Detect which cell encompasses the target text, then output its (X, Y) center coordinate. 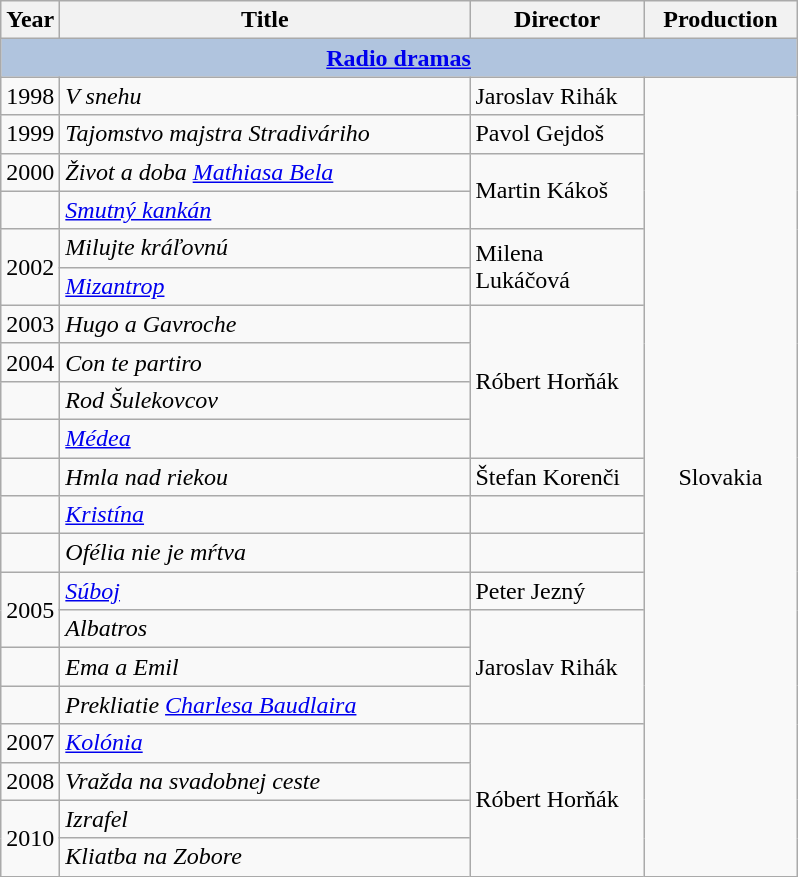
Súboj (265, 591)
Albatros (265, 629)
Ofélia nie je mŕtva (265, 553)
2010 (30, 838)
2003 (30, 324)
Kolónia (265, 743)
Pavol Gejdoš (558, 134)
2008 (30, 781)
Martin Kákoš (558, 191)
1998 (30, 96)
2002 (30, 267)
V snehu (265, 96)
Izrafel (265, 819)
Ema a Emil (265, 667)
2000 (30, 172)
Štefan Korenči (558, 477)
2005 (30, 610)
Vražda na svadobnej ceste (265, 781)
Prekliatie Charlesa Baudlaira (265, 705)
Production (720, 20)
Kristína (265, 515)
Mizantrop (265, 286)
Život a doba Mathiasa Bela (265, 172)
Milujte kráľovnú (265, 248)
2007 (30, 743)
Tajomstvo majstra Stradiváriho (265, 134)
Smutný kankán (265, 210)
Hmla nad riekou (265, 477)
Director (558, 20)
Radio dramas (399, 58)
Hugo a Gavroche (265, 324)
Rod Šulekovcov (265, 400)
Médea (265, 438)
Title (265, 20)
Con te partiro (265, 362)
Milena Lukáčová (558, 267)
Kliatba na Zobore (265, 857)
Peter Jezný (558, 591)
2004 (30, 362)
Slovakia (720, 476)
Year (30, 20)
1999 (30, 134)
